Return the [x, y] coordinate for the center point of the cell that contains the specified text.  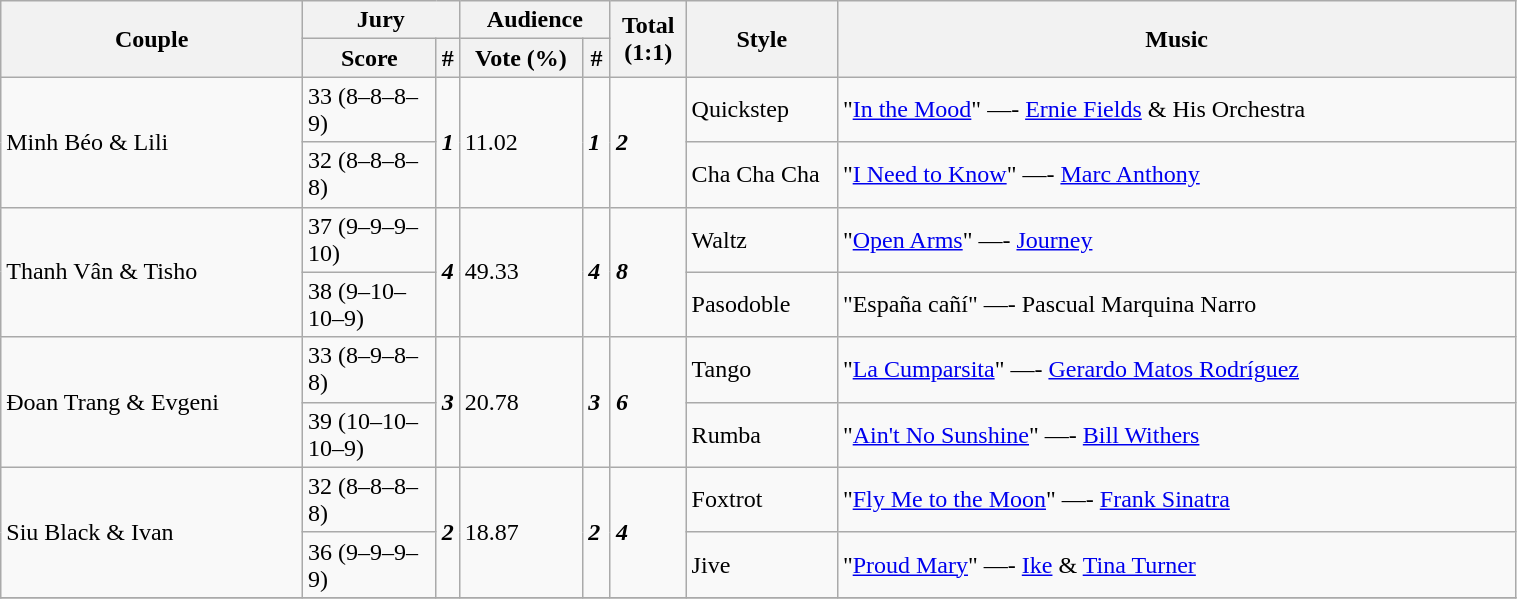
Thanh Vân & Tisho [152, 272]
Audience [534, 20]
Siu Black & Ivan [152, 532]
Vote (%) [520, 58]
8 [648, 272]
39 (10–10–10–9) [369, 434]
"Fly Me to the Moon" —- Frank Sinatra [1176, 500]
"Ain't No Sunshine" —- Bill Withers [1176, 434]
49.33 [520, 272]
Foxtrot [762, 500]
"España cañí" —- Pascual Marquina Narro [1176, 304]
Jive [762, 564]
Music [1176, 39]
Style [762, 39]
36 (9–9–9–9) [369, 564]
Minh Béo & Lili [152, 142]
20.78 [520, 402]
Pasodoble [762, 304]
Quickstep [762, 110]
6 [648, 402]
Đoan Trang & Evgeni [152, 402]
Couple [152, 39]
"In the Mood" —- Ernie Fields & His Orchestra [1176, 110]
18.87 [520, 532]
33 (8–8–8–9) [369, 110]
Jury [380, 20]
"Open Arms" —- Journey [1176, 240]
37 (9–9–9–10) [369, 240]
Rumba [762, 434]
Score [369, 58]
Cha Cha Cha [762, 174]
"I Need to Know" —- Marc Anthony [1176, 174]
38 (9–10–10–9) [369, 304]
11.02 [520, 142]
33 (8–9–8–8) [369, 370]
Total (1:1) [648, 39]
"Proud Mary" —- Ike & Tina Turner [1176, 564]
Waltz [762, 240]
Tango [762, 370]
"La Cumparsita" —- Gerardo Matos Rodríguez [1176, 370]
